Find where the given text appears and provide that cell's center as [X, Y] coordinate. 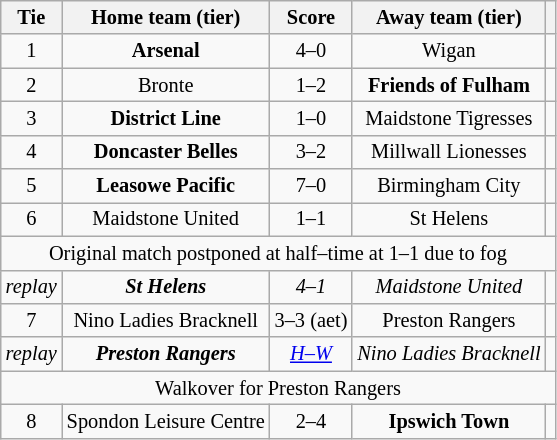
8 [32, 421]
2 [32, 85]
4–0 [312, 51]
Walkover for Preston Rangers [278, 388]
3–2 [312, 152]
1–0 [312, 118]
4 [32, 152]
Maidstone Tigresses [448, 118]
Leasowe Pacific [166, 186]
7–0 [312, 186]
5 [32, 186]
1 [32, 51]
7 [32, 320]
1–1 [312, 219]
Home team (tier) [166, 17]
Original match postponed at half–time at 1–1 due to fog [278, 253]
Friends of Fulham [448, 85]
2–4 [312, 421]
3 [32, 118]
Bronte [166, 85]
6 [32, 219]
3–3 (aet) [312, 320]
Spondon Leisure Centre [166, 421]
Ipswich Town [448, 421]
4–1 [312, 287]
Millwall Lionesses [448, 152]
Away team (tier) [448, 17]
Tie [32, 17]
Doncaster Belles [166, 152]
H–W [312, 354]
Wigan [448, 51]
1–2 [312, 85]
Birmingham City [448, 186]
Score [312, 17]
Arsenal [166, 51]
District Line [166, 118]
